Return [X, Y] of the center of cell containing provided text 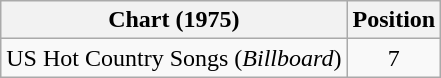
US Hot Country Songs (Billboard) [174, 58]
Position [394, 20]
Chart (1975) [174, 20]
7 [394, 58]
